Return the (X, Y) coordinate for the center point of the cell that contains the specified text.  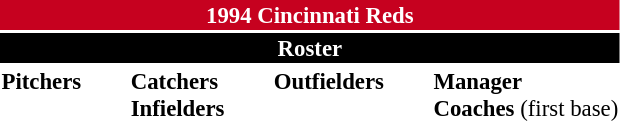
Roster (310, 48)
1994 Cincinnati Reds (310, 15)
